Scan for the cell matching the given text and deliver its [X, Y] coordinate at center. 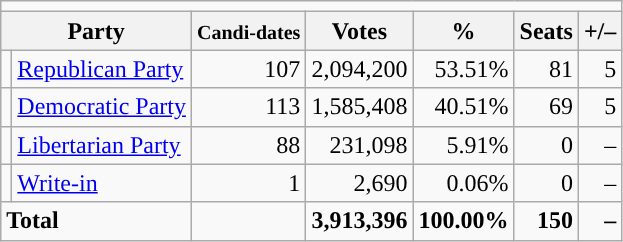
107 [248, 69]
Republican Party [102, 69]
Libertarian Party [102, 145]
Democratic Party [102, 107]
Write-in [102, 183]
40.51% [464, 107]
2,094,200 [360, 69]
150 [546, 221]
+/– [600, 31]
3,913,396 [360, 221]
2,690 [360, 183]
100.00% [464, 221]
5.91% [464, 145]
Candi-dates [248, 31]
Votes [360, 31]
53.51% [464, 69]
Total [96, 221]
0.06% [464, 183]
88 [248, 145]
81 [546, 69]
Party [96, 31]
Seats [546, 31]
113 [248, 107]
% [464, 31]
1,585,408 [360, 107]
231,098 [360, 145]
1 [248, 183]
69 [546, 107]
